Locate the cell with the specified text and output its (X, Y) center coordinate. 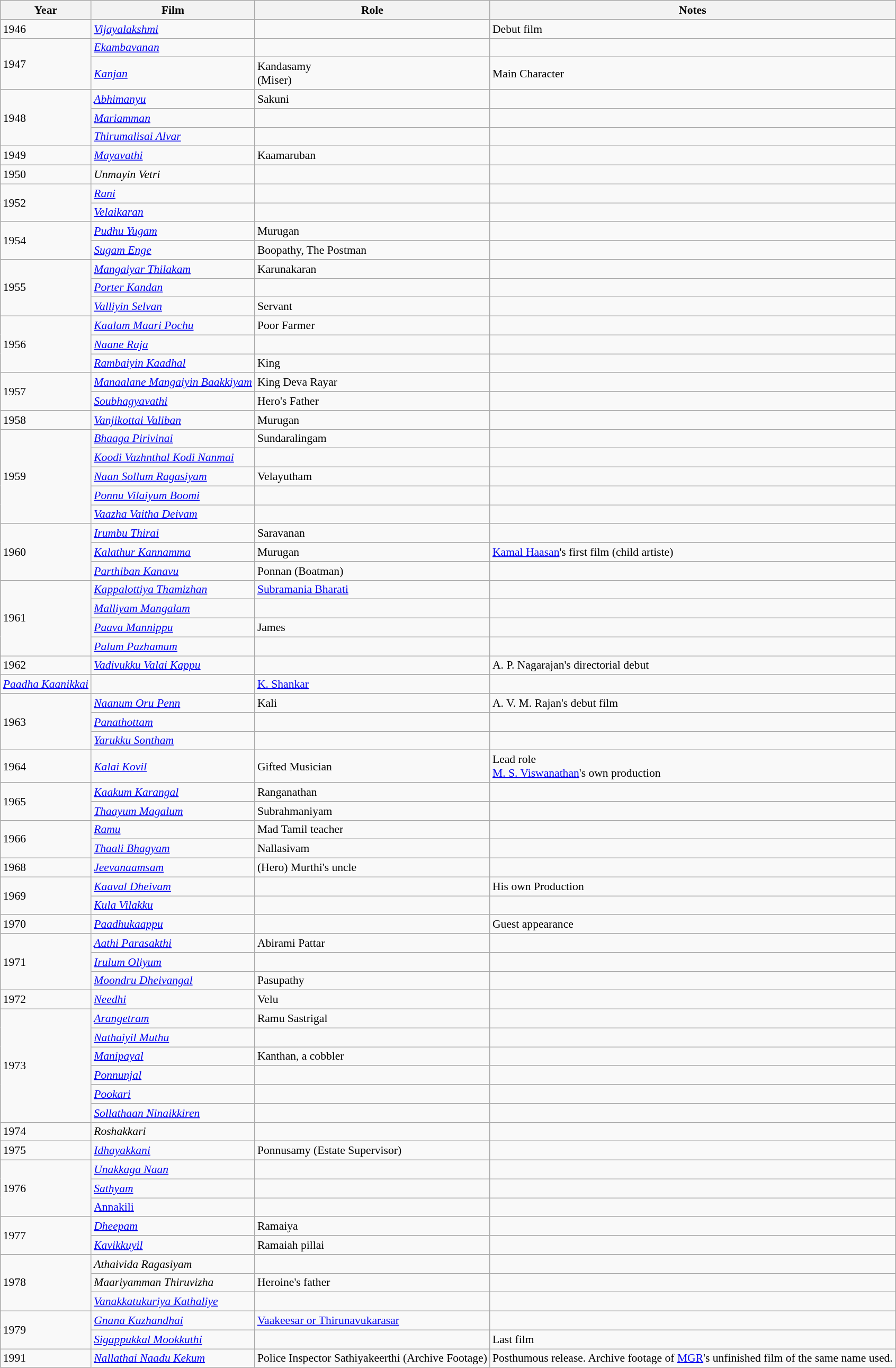
Sakuni (372, 99)
Velu (372, 1000)
Rambaiyin Kaadhal (173, 363)
1978 (46, 1283)
K. Shankar (372, 685)
Police Inspector Sathiyakeerthi (Archive Footage) (372, 1358)
1954 (46, 241)
King Deva Rayar (372, 383)
His own Production (693, 886)
1965 (46, 801)
1969 (46, 895)
Thaali Bhagyam (173, 849)
1949 (46, 156)
1979 (46, 1330)
1952 (46, 202)
1977 (46, 1236)
Aathi Parasakthi (173, 943)
Sollathaan Ninaikkiren (173, 1113)
Main Character (693, 73)
Palum Pazhamum (173, 646)
Irumbu Thirai (173, 534)
1962 (46, 665)
Mayavathi (173, 156)
Abhimanyu (173, 99)
Jeevanaamsam (173, 868)
Manaalane Mangaiyin Baakkiyam (173, 383)
Saravanan (372, 534)
Valliyin Selvan (173, 307)
1991 (46, 1358)
Thaayum Magalum (173, 811)
Maariyamman Thiruvizha (173, 1283)
Vijayalakshmi (173, 29)
Kali (372, 703)
Pookari (173, 1094)
Vaazha Vaitha Deivam (173, 514)
Annakili (173, 1207)
Nallathai Naadu Kekum (173, 1358)
Vanakkatukuriya Kathaliye (173, 1302)
Lead roleM. S. Viswanathan's own production (693, 766)
1973 (46, 1066)
Guest appearance (693, 925)
Vaakeesar or Thirunavukarasar (372, 1321)
Ramaiah pillai (372, 1245)
Ponnu Vilaiyum Boomi (173, 495)
1960 (46, 552)
Rani (173, 193)
Kaamaruban (372, 156)
Needhi (173, 1000)
Yarukku Sontham (173, 741)
Naanum Oru Penn (173, 703)
Porter Kandan (173, 288)
Kalai Kovil (173, 766)
1955 (46, 288)
Ponnunjal (173, 1076)
Panathottam (173, 722)
Nathaiyil Muthu (173, 1037)
1963 (46, 722)
Vadivukku Valai Kappu (173, 665)
Notes (693, 10)
Paadhukaappu (173, 925)
Abirami Pattar (372, 943)
Subrahmaniyam (372, 811)
Kanjan (173, 73)
Servant (372, 307)
Paadha Kaanikkai (46, 685)
1961 (46, 618)
1971 (46, 962)
1974 (46, 1132)
Pasupathy (372, 981)
Vanjikottai Valiban (173, 420)
Unakkaga Naan (173, 1170)
Mangaiyar Thilakam (173, 269)
1964 (46, 766)
Debut film (693, 29)
Heroine's father (372, 1283)
(Hero) Murthi's uncle (372, 868)
Film (173, 10)
1966 (46, 839)
Subramania Bharati (372, 590)
Velayutham (372, 477)
Ekambavanan (173, 48)
Moondru Dheivangal (173, 981)
Poor Farmer (372, 326)
Posthumous release. Archive footage of MGR's unfinished film of the same name used. (693, 1358)
Sigappukkal Mookkuthi (173, 1339)
Unmayin Vetri (173, 175)
Kalathur Kannamma (173, 552)
1950 (46, 175)
Arangetram (173, 1019)
Naan Sollum Ragasiyam (173, 477)
A. P. Nagarajan's directorial debut (693, 665)
1959 (46, 476)
Roshakkari (173, 1132)
1957 (46, 392)
Karunakaran (372, 269)
Kaakum Karangal (173, 792)
A. V. M. Rajan's debut film (693, 703)
Sathyam (173, 1188)
Kanthan, a cobbler (372, 1056)
Sugam Enge (173, 250)
Manipayal (173, 1056)
Paava Mannippu (173, 628)
Role (372, 10)
Ranganathan (372, 792)
Ramu Sastrigal (372, 1019)
Ramaiya (372, 1227)
Mad Tamil teacher (372, 830)
James (372, 628)
Ponnusamy (Estate Supervisor) (372, 1151)
1946 (46, 29)
1956 (46, 344)
1947 (46, 64)
Kavikkuyil (173, 1245)
Boopathy, The Postman (372, 250)
Gnana Kuzhandhai (173, 1321)
Kappalottiya Thamizhan (173, 590)
Hero's Father (372, 401)
1948 (46, 118)
Year (46, 10)
Irulum Oliyum (173, 962)
Soubhagyavathi (173, 401)
1958 (46, 420)
Thirumalisai Alvar (173, 137)
1970 (46, 925)
Gifted Musician (372, 766)
Athaivida Ragasiyam (173, 1264)
King (372, 363)
Kamal Haasan's first film (child artiste) (693, 552)
Mariamman (173, 118)
Sundaralingam (372, 439)
Koodi Vazhnthal Kodi Nanmai (173, 458)
Dheepam (173, 1227)
Velaikaran (173, 212)
Malliyam Mangalam (173, 609)
Parthiban Kanavu (173, 571)
Ramu (173, 830)
Kula Vilakku (173, 905)
Kandasamy(Miser) (372, 73)
Pudhu Yugam (173, 232)
Last film (693, 1339)
1975 (46, 1151)
Nallasivam (372, 849)
Idhayakkani (173, 1151)
1976 (46, 1189)
Kaaval Dheivam (173, 886)
Naane Raja (173, 344)
Bhaaga Pirivinai (173, 439)
Ponnan (Boatman) (372, 571)
Kaalam Maari Pochu (173, 326)
1972 (46, 1000)
1968 (46, 868)
